Find where the given text appears and provide that cell's center as (X, Y) coordinate. 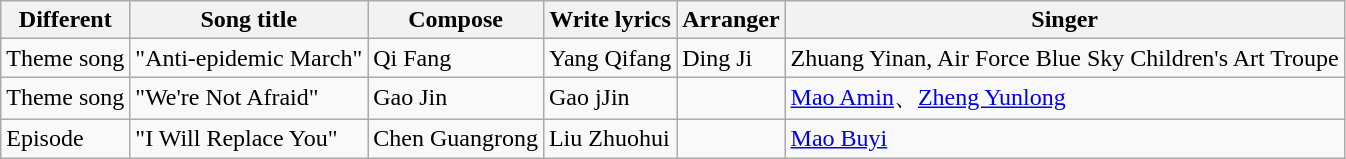
Song title (249, 20)
"Anti-epidemic March" (249, 58)
"We're Not Afraid" (249, 98)
"I Will Replace You" (249, 138)
Arranger (731, 20)
Qi Fang (456, 58)
Mao Amin、Zheng Yunlong (1064, 98)
Compose (456, 20)
Episode (66, 138)
Ding Ji (731, 58)
Singer (1064, 20)
Yang Qifang (610, 58)
Chen Guangrong (456, 138)
Different (66, 20)
Mao Buyi (1064, 138)
Liu Zhuohui (610, 138)
Gao jJin (610, 98)
Write lyrics (610, 20)
Gao Jin (456, 98)
Zhuang Yinan, Air Force Blue Sky Children's Art Troupe (1064, 58)
